Find where the given text appears and provide that cell's center as (X, Y) coordinate. 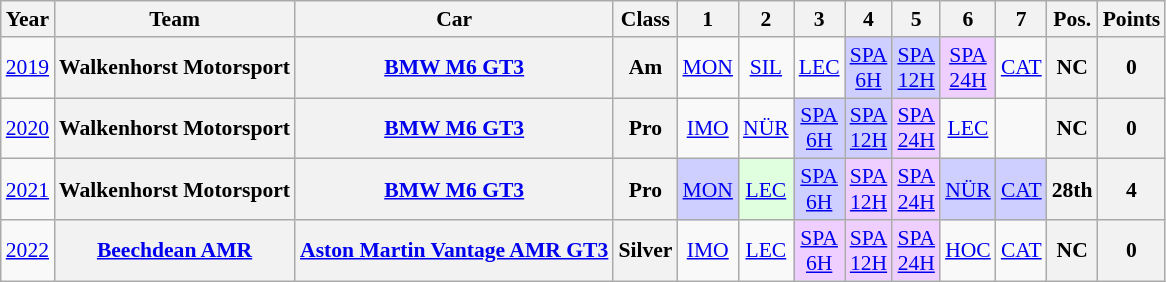
5 (916, 19)
Aston Martin Vantage AMR GT3 (454, 250)
SIL (766, 68)
2019 (28, 68)
2021 (28, 190)
7 (1022, 19)
3 (820, 19)
Year (28, 19)
28th (1072, 190)
Car (454, 19)
Team (174, 19)
HOC (968, 250)
Class (645, 19)
2020 (28, 128)
Am (645, 68)
Points (1132, 19)
2 (766, 19)
1 (708, 19)
Beechdean AMR (174, 250)
2022 (28, 250)
Pos. (1072, 19)
Silver (645, 250)
6 (968, 19)
